Return the [x, y] coordinate for the center point of the cell that contains the specified text.  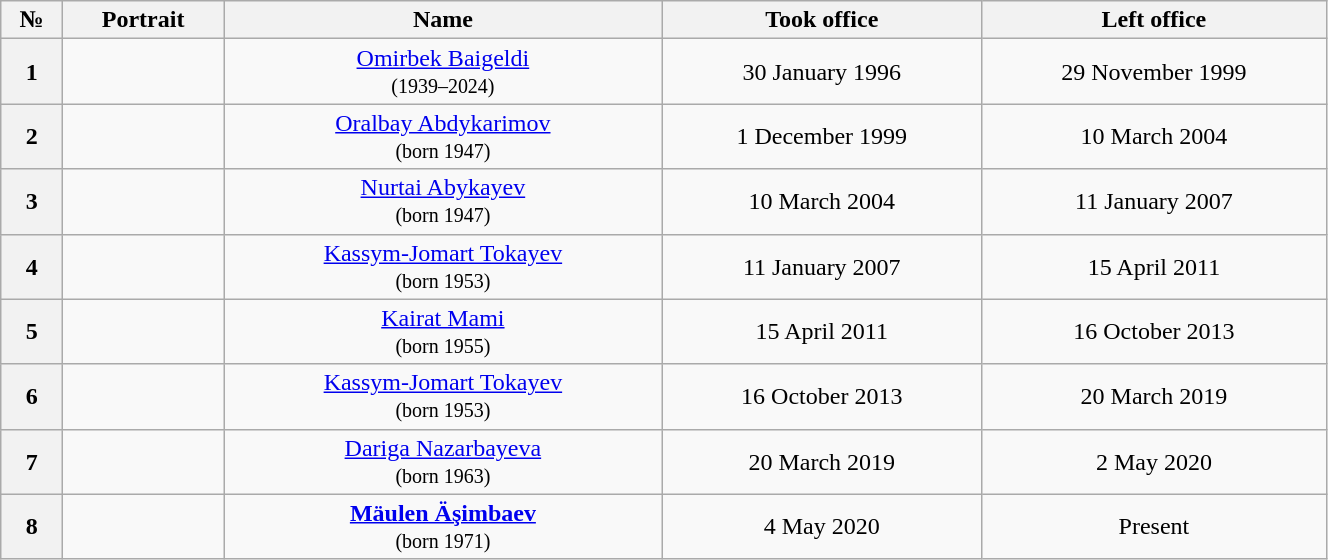
Dariga Nazarbayeva(born 1963) [444, 462]
6 [32, 396]
Present [1154, 526]
1 [32, 72]
Took office [822, 20]
30 January 1996 [822, 72]
Nurtai Abykayev(born 1947) [444, 202]
8 [32, 526]
2 [32, 136]
4 May 2020 [822, 526]
Mäulen Äşimbaev(born 1971) [444, 526]
5 [32, 332]
№ [32, 20]
Portrait [144, 20]
4 [32, 266]
Omirbek Baigeldi(1939–2024) [444, 72]
29 November 1999 [1154, 72]
1 December 1999 [822, 136]
Kairat Mami(born 1955) [444, 332]
7 [32, 462]
3 [32, 202]
Left office [1154, 20]
2 May 2020 [1154, 462]
Oralbay Abdykarimov(born 1947) [444, 136]
Name [444, 20]
